Capture the cell that displays the provided text and extract its [X, Y] central coordinate. 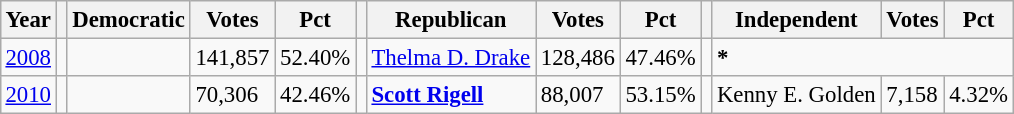
* [863, 57]
Year [28, 20]
141,857 [232, 57]
52.40% [316, 57]
Independent [796, 20]
2010 [28, 95]
Kenny E. Golden [796, 95]
4.32% [978, 95]
Thelma D. Drake [450, 57]
70,306 [232, 95]
128,486 [578, 57]
Democratic [128, 20]
7,158 [912, 95]
53.15% [660, 95]
47.46% [660, 57]
2008 [28, 57]
Scott Rigell [450, 95]
88,007 [578, 95]
42.46% [316, 95]
Republican [450, 20]
